Capture the cell that displays the provided text and extract its [X, Y] central coordinate. 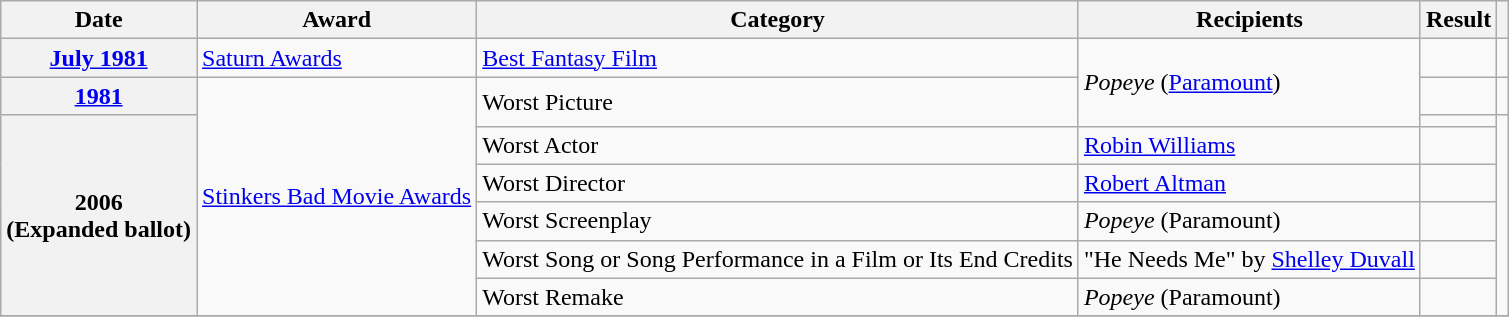
Robin Williams [1249, 145]
Worst Picture [778, 102]
1981 [99, 96]
2006(Expanded ballot) [99, 216]
Stinkers Bad Movie Awards [337, 196]
Worst Actor [778, 145]
Worst Song or Song Performance in a Film or Its End Credits [778, 259]
Robert Altman [1249, 183]
Result [1458, 20]
Best Fantasy Film [778, 58]
July 1981 [99, 58]
"He Needs Me" by Shelley Duvall [1249, 259]
Recipients [1249, 20]
Worst Remake [778, 297]
Saturn Awards [337, 58]
Category [778, 20]
Date [99, 20]
Award [337, 20]
Worst Director [778, 183]
Worst Screenplay [778, 221]
